Pinpoint the cell where the given text exists, returning its (x, y) midpoint coordinate. 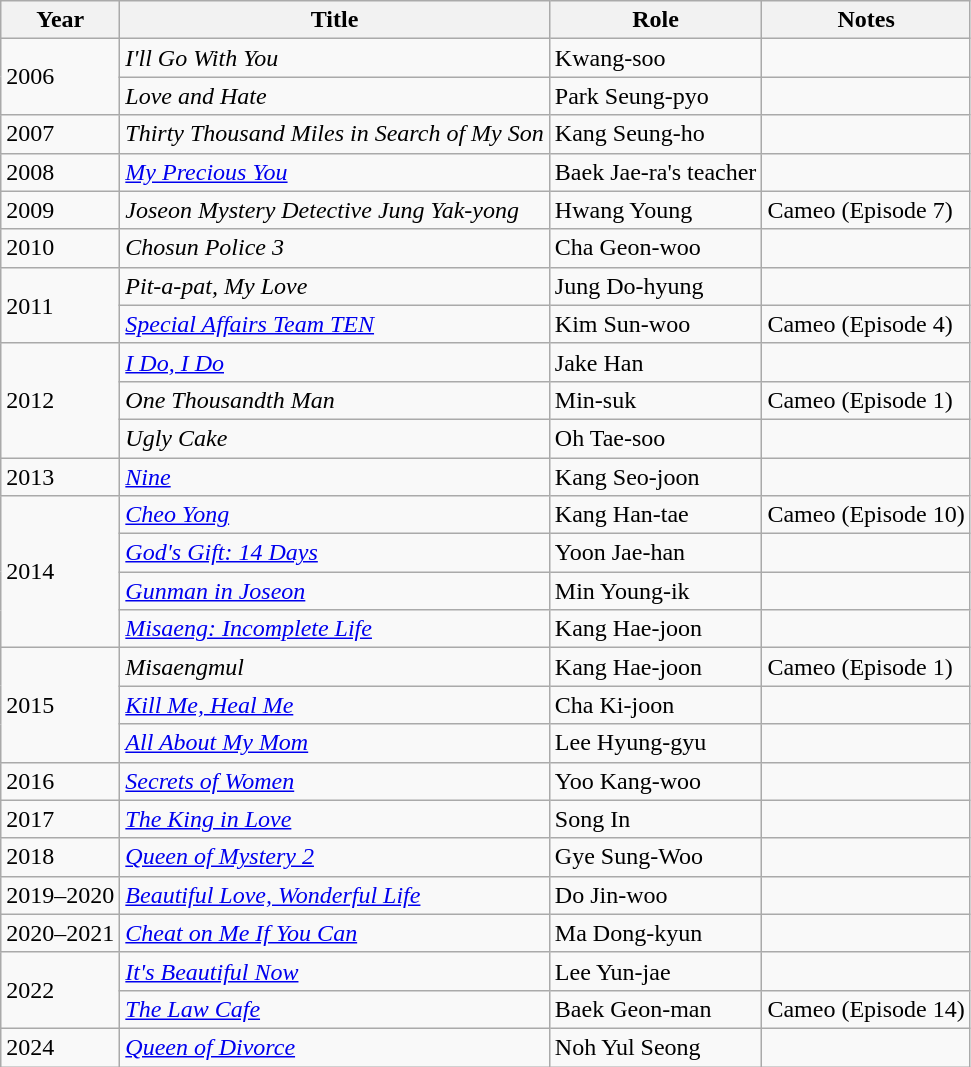
2014 (60, 572)
The King in Love (334, 819)
Kang Seung-ho (656, 134)
Min Young-ik (656, 591)
Kang Seo-joon (656, 477)
Year (60, 20)
Ugly Cake (334, 438)
Cameo (Episode 4) (866, 324)
2019–2020 (60, 895)
2017 (60, 819)
Misaeng: Incomplete Life (334, 629)
2020–2021 (60, 933)
2024 (60, 1047)
Kwang-soo (656, 58)
Yoo Kang-woo (656, 781)
2010 (60, 248)
Misaengmul (334, 667)
Cameo (Episode 10) (866, 515)
Lee Hyung-gyu (656, 743)
Cheo Yong (334, 515)
2018 (60, 857)
Nine (334, 477)
Pit-a-pat, My Love (334, 286)
One Thousandth Man (334, 400)
Kang Han-tae (656, 515)
My Precious You (334, 172)
Secrets of Women (334, 781)
Special Affairs Team TEN (334, 324)
Park Seung-pyo (656, 96)
Jung Do-hyung (656, 286)
2011 (60, 305)
2008 (60, 172)
Baek Geon-man (656, 1009)
Queen of Divorce (334, 1047)
2016 (60, 781)
Song In (656, 819)
Cha Ki-joon (656, 705)
Yoon Jae-han (656, 553)
Beautiful Love, Wonderful Life (334, 895)
Oh Tae-soo (656, 438)
Noh Yul Seong (656, 1047)
2007 (60, 134)
I'll Go With You (334, 58)
Hwang Young (656, 210)
Jake Han (656, 362)
Kill Me, Heal Me (334, 705)
Baek Jae-ra's teacher (656, 172)
Ma Dong-kyun (656, 933)
All About My Mom (334, 743)
Role (656, 20)
It's Beautiful Now (334, 971)
Title (334, 20)
Chosun Police 3 (334, 248)
I Do, I Do (334, 362)
Cameo (Episode 14) (866, 1009)
Love and Hate (334, 96)
Lee Yun-jae (656, 971)
Gunman in Joseon (334, 591)
2012 (60, 400)
2022 (60, 990)
2015 (60, 705)
Cha Geon-woo (656, 248)
2006 (60, 77)
Gye Sung-Woo (656, 857)
Kim Sun-woo (656, 324)
God's Gift: 14 Days (334, 553)
Cheat on Me If You Can (334, 933)
Joseon Mystery Detective Jung Yak-yong (334, 210)
Cameo (Episode 7) (866, 210)
Notes (866, 20)
Min-suk (656, 400)
The Law Cafe (334, 1009)
2009 (60, 210)
Thirty Thousand Miles in Search of My Son (334, 134)
2013 (60, 477)
Queen of Mystery 2 (334, 857)
Do Jin-woo (656, 895)
